Identify which cell holds the provided text, then report its [X, Y] central coordinate. 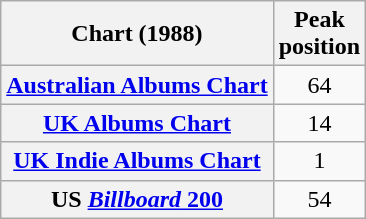
64 [319, 85]
US Billboard 200 [137, 199]
Peakposition [319, 34]
Australian Albums Chart [137, 85]
UK Indie Albums Chart [137, 161]
UK Albums Chart [137, 123]
Chart (1988) [137, 34]
1 [319, 161]
14 [319, 123]
54 [319, 199]
